Determine the (x, y) coordinate at the center of the cell enclosing the given text.  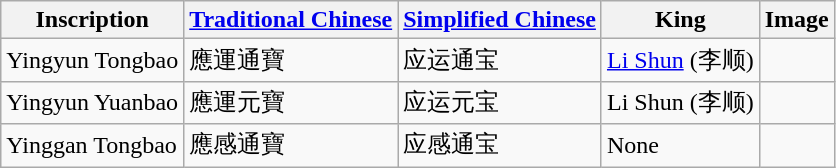
应运通宝 (500, 60)
Yingyun Yuanbao (92, 102)
Yingyun Tongbao (92, 60)
應運通寶 (291, 60)
Simplified Chinese (500, 20)
None (680, 146)
King (680, 20)
Image (796, 20)
應運元寶 (291, 102)
Traditional Chinese (291, 20)
应感通宝 (500, 146)
應感通寶 (291, 146)
应运元宝 (500, 102)
Inscription (92, 20)
Yinggan Tongbao (92, 146)
